Return the (x, y) coordinate for the center point of the cell that contains the specified text.  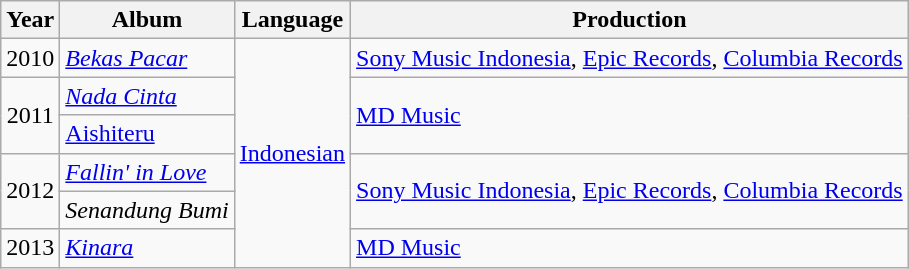
2010 (30, 58)
Aishiteru (147, 134)
Indonesian (292, 153)
Year (30, 20)
Bekas Pacar (147, 58)
Language (292, 20)
Fallin' in Love (147, 172)
Nada Cinta (147, 96)
Album (147, 20)
Kinara (147, 248)
2013 (30, 248)
Senandung Bumi (147, 210)
2012 (30, 191)
2011 (30, 115)
Production (630, 20)
